Detect which cell encompasses the target text, then output its [x, y] center coordinate. 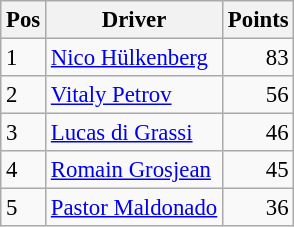
Pastor Maldonado [134, 208]
45 [258, 170]
Lucas di Grassi [134, 133]
2 [24, 95]
3 [24, 133]
Points [258, 20]
Nico Hülkenberg [134, 58]
46 [258, 133]
4 [24, 170]
Vitaly Petrov [134, 95]
Romain Grosjean [134, 170]
83 [258, 58]
56 [258, 95]
36 [258, 208]
Driver [134, 20]
Pos [24, 20]
1 [24, 58]
5 [24, 208]
